Extract the [x, y] coordinate from the center of the cell holding the provided text.  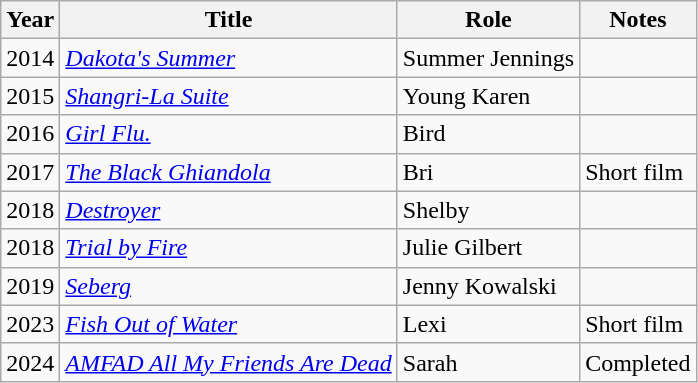
Notes [638, 20]
Shangri-La Suite [228, 96]
Seberg [228, 286]
Trial by Fire [228, 248]
2016 [30, 134]
Fish Out of Water [228, 324]
Role [488, 20]
The Black Ghiandola [228, 172]
2017 [30, 172]
Sarah [488, 362]
Year [30, 20]
Girl Flu. [228, 134]
Julie Gilbert [488, 248]
Dakota's Summer [228, 58]
Shelby [488, 210]
2019 [30, 286]
2023 [30, 324]
Destroyer [228, 210]
Bird [488, 134]
Title [228, 20]
2014 [30, 58]
Jenny Kowalski [488, 286]
Young Karen [488, 96]
Bri [488, 172]
2015 [30, 96]
Lexi [488, 324]
Summer Jennings [488, 58]
Completed [638, 362]
AMFAD All My Friends Are Dead [228, 362]
2024 [30, 362]
